Return (x, y) of the center of cell containing provided text 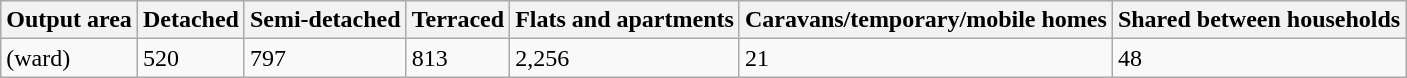
48 (1258, 58)
813 (458, 58)
21 (926, 58)
Terraced (458, 20)
Output area (70, 20)
2,256 (625, 58)
Shared between households (1258, 20)
Caravans/temporary/mobile homes (926, 20)
Detached (190, 20)
797 (325, 58)
520 (190, 58)
(ward) (70, 58)
Flats and apartments (625, 20)
Semi-detached (325, 20)
